Search for the cell housing the specified text and yield its (x, y) center coordinate. 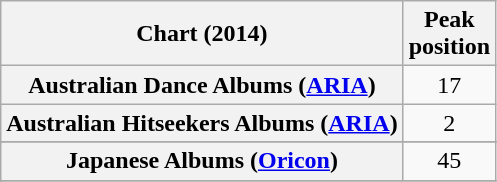
Peakposition (449, 34)
Australian Dance Albums (ARIA) (202, 85)
Japanese Albums (Oricon) (202, 161)
45 (449, 161)
Chart (2014) (202, 34)
17 (449, 85)
2 (449, 123)
Australian Hitseekers Albums (ARIA) (202, 123)
